Provide the (x, y) coordinate of the cell's center where the given text is located.  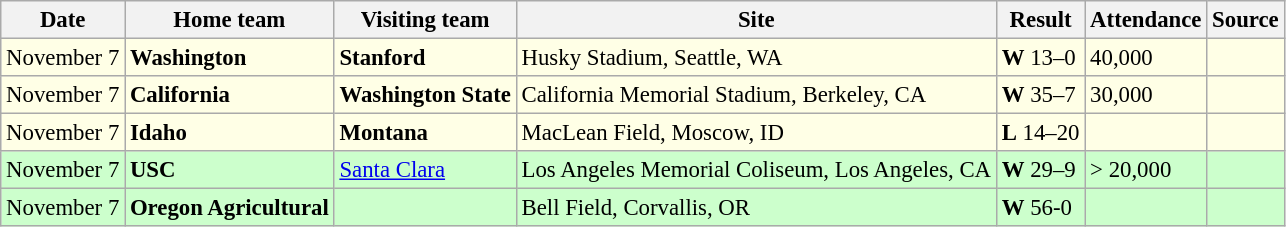
Attendance (1146, 20)
Washington State (425, 95)
California (230, 95)
Santa Clara (425, 170)
Result (1040, 20)
Source (1246, 20)
Los Angeles Memorial Coliseum, Los Angeles, CA (756, 170)
> 20,000 (1146, 170)
L 14–20 (1040, 133)
Montana (425, 133)
W 35–7 (1040, 95)
Site (756, 20)
40,000 (1146, 58)
W 29–9 (1040, 170)
Washington (230, 58)
MacLean Field, Moscow, ID (756, 133)
Home team (230, 20)
Bell Field, Corvallis, OR (756, 208)
W 13–0 (1040, 58)
30,000 (1146, 95)
W 56-0 (1040, 208)
Idaho (230, 133)
Visiting team (425, 20)
California Memorial Stadium, Berkeley, CA (756, 95)
USC (230, 170)
Date (63, 20)
Oregon Agricultural (230, 208)
Husky Stadium, Seattle, WA (756, 58)
Stanford (425, 58)
